Identify which cell holds the provided text, then report its (X, Y) central coordinate. 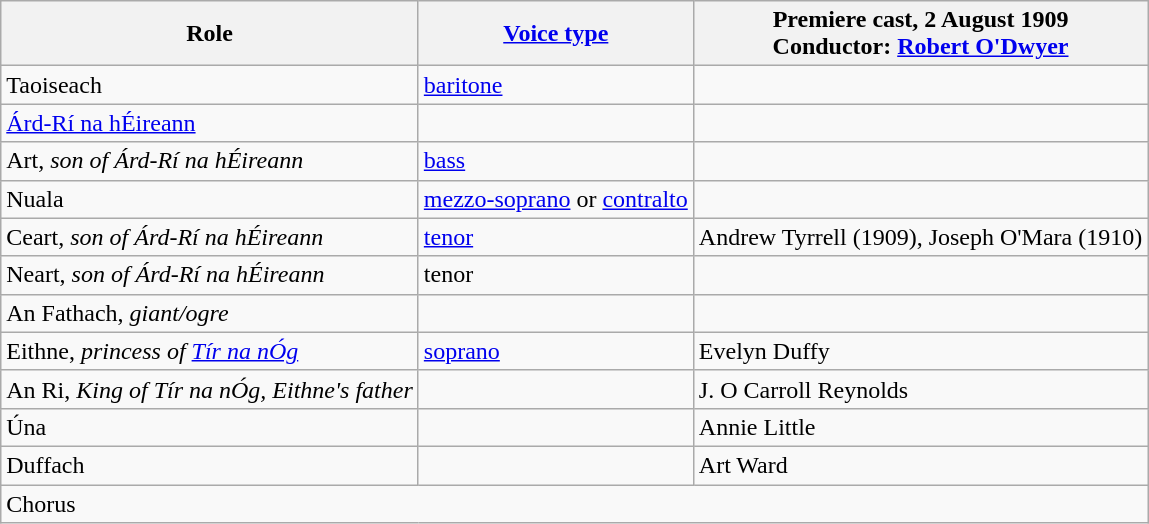
baritone (556, 85)
Evelyn Duffy (920, 351)
An Fathach, giant/ogre (210, 313)
Úna (210, 427)
Role (210, 34)
Taoiseach (210, 85)
Voice type (556, 34)
Neart, son of Árd-Rí na hÉireann (210, 275)
Duffach (210, 465)
Nuala (210, 199)
Árd-Rí na hÉireann (210, 123)
soprano (556, 351)
bass (556, 161)
J. O Carroll Reynolds (920, 389)
Chorus (574, 503)
Annie Little (920, 427)
mezzo-soprano or contralto (556, 199)
An Ri, King of Tír na nÓg, Eithne's father (210, 389)
Premiere cast, 2 August 1909Conductor: Robert O'Dwyer (920, 34)
Art, son of Árd-Rí na hÉireann (210, 161)
Andrew Tyrrell (1909), Joseph O'Mara (1910) (920, 237)
Ceart, son of Árd-Rí na hÉireann (210, 237)
Eithne, princess of Tír na nÓg (210, 351)
Art Ward (920, 465)
